Pinpoint the cell where the given text exists, returning its [X, Y] midpoint coordinate. 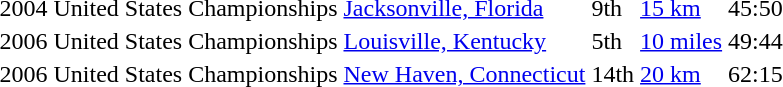
United States Championships [196, 41]
Louisville, Kentucky [464, 41]
5th [613, 41]
10 miles [682, 41]
